Return [x, y] of the center of cell containing provided text 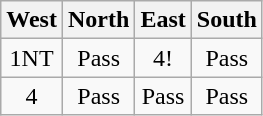
East [163, 20]
North [98, 20]
1NT [32, 58]
4 [32, 96]
South [226, 20]
4! [163, 58]
West [32, 20]
